For the text-containing cell, return its midpoint in [x, y] coordinate format. 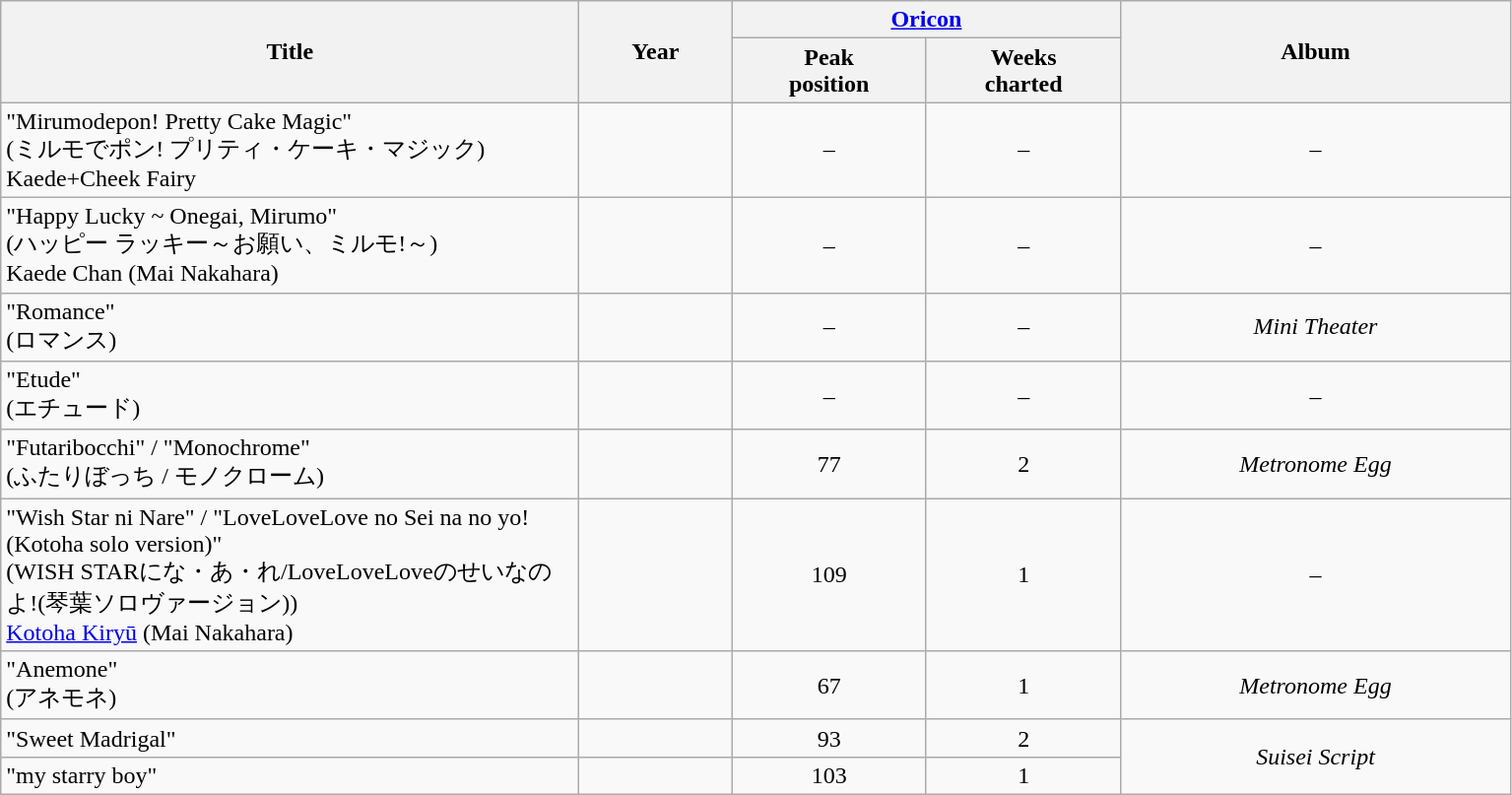
Mini Theater [1316, 327]
77 [829, 464]
Album [1316, 51]
Suisei Script [1316, 757]
67 [829, 686]
Title [290, 51]
Weeks charted [1023, 71]
"Anemone"(アネモネ) [290, 686]
109 [829, 575]
Year [656, 51]
"Futaribocchi" / "Monochrome"(ふたりぼっち / モノクローム) [290, 464]
"Etude"(エチュード) [290, 396]
Peakposition [829, 71]
"Sweet Madrigal" [290, 738]
Oricon [926, 20]
103 [829, 775]
"Romance"(ロマンス) [290, 327]
"my starry boy" [290, 775]
"Happy Lucky ~ Onegai, Mirumo"(ハッピー ラッキー～お願い、ミルモ!～)Kaede Chan (Mai Nakahara) [290, 244]
"Mirumodepon! Pretty Cake Magic"(ミルモでポン! プリティ・ケーキ・マジック)Kaede+Cheek Fairy [290, 150]
93 [829, 738]
